Return [x, y] of the center of cell containing provided text 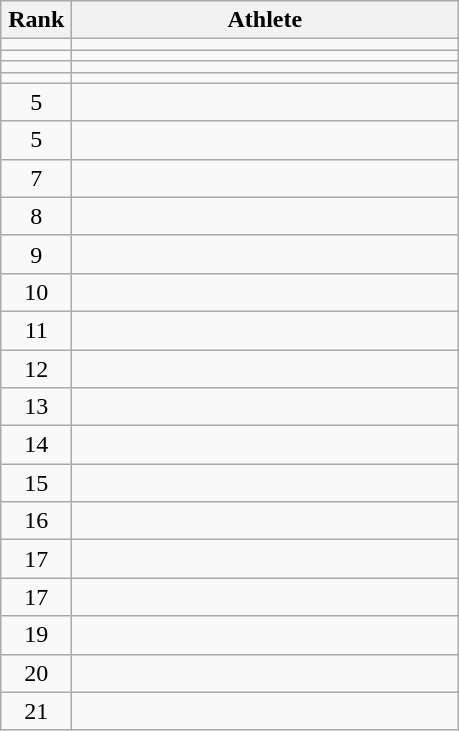
Rank [36, 20]
16 [36, 521]
14 [36, 445]
Athlete [265, 20]
15 [36, 483]
13 [36, 407]
11 [36, 330]
12 [36, 369]
10 [36, 292]
21 [36, 711]
9 [36, 254]
7 [36, 178]
8 [36, 216]
19 [36, 635]
20 [36, 673]
